For the text-containing cell, return its midpoint in [x, y] coordinate format. 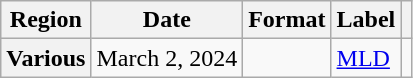
MLD [366, 58]
Label [366, 20]
Format [287, 20]
Date [167, 20]
March 2, 2024 [167, 58]
Various [46, 58]
Region [46, 20]
